Provide the (X, Y) coordinate of the cell's center where the given text is located.  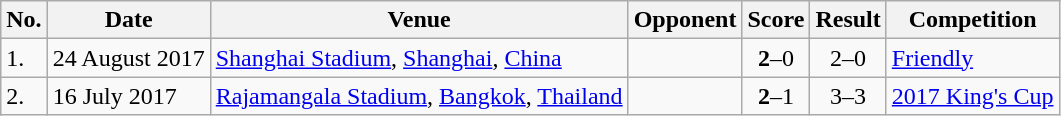
Date (128, 20)
2. (24, 96)
Venue (419, 20)
Result (848, 20)
No. (24, 20)
2017 King's Cup (972, 96)
16 July 2017 (128, 96)
1. (24, 58)
2–1 (776, 96)
Opponent (685, 20)
Competition (972, 20)
3–3 (848, 96)
Friendly (972, 58)
Score (776, 20)
24 August 2017 (128, 58)
Rajamangala Stadium, Bangkok, Thailand (419, 96)
Shanghai Stadium, Shanghai, China (419, 58)
